Identify which cell holds the provided text, then report its (X, Y) central coordinate. 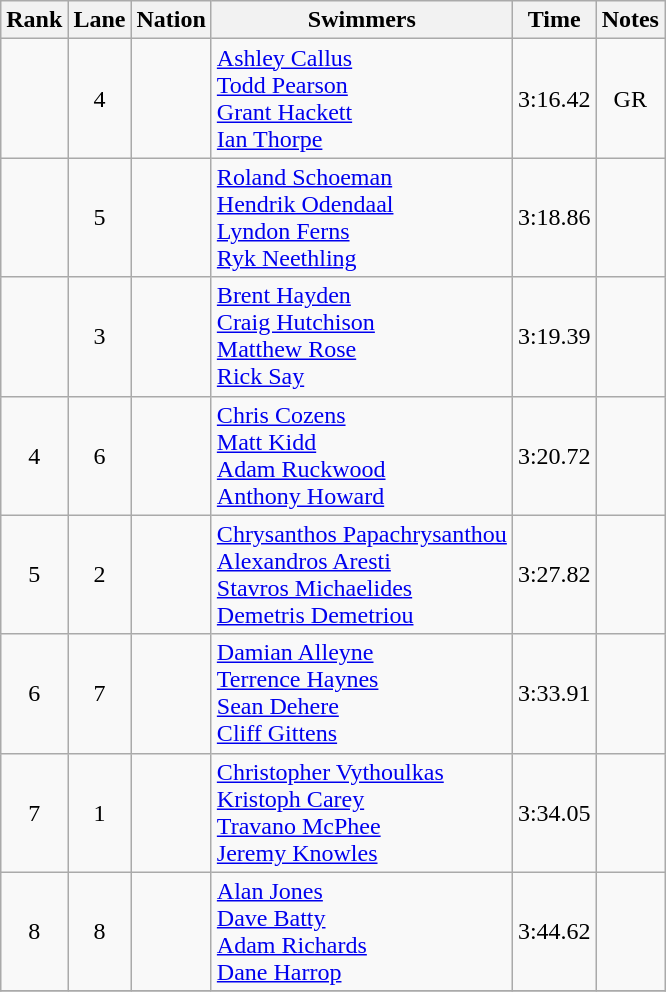
Rank (34, 20)
2 (100, 574)
3 (100, 336)
Ashley CallusTodd PearsonGrant HackettIan Thorpe (362, 98)
Damian AlleyneTerrence HaynesSean DehereCliff Gittens (362, 694)
3:44.62 (554, 932)
Notes (630, 20)
3:33.91 (554, 694)
3:34.05 (554, 812)
3:20.72 (554, 456)
Lane (100, 20)
Christopher VythoulkasKristoph CareyTravano McPheeJeremy Knowles (362, 812)
GR (630, 98)
1 (100, 812)
Chrysanthos PapachrysanthouAlexandros ArestiStavros MichaelidesDemetris Demetriou (362, 574)
Roland SchoemanHendrik OdendaalLyndon FernsRyk Neethling (362, 218)
Swimmers (362, 20)
3:19.39 (554, 336)
Time (554, 20)
Alan JonesDave BattyAdam RichardsDane Harrop (362, 932)
3:16.42 (554, 98)
Nation (171, 20)
Brent HaydenCraig HutchisonMatthew RoseRick Say (362, 336)
Chris CozensMatt KiddAdam RuckwoodAnthony Howard (362, 456)
3:27.82 (554, 574)
3:18.86 (554, 218)
